Identify which cell holds the provided text, then report its (X, Y) central coordinate. 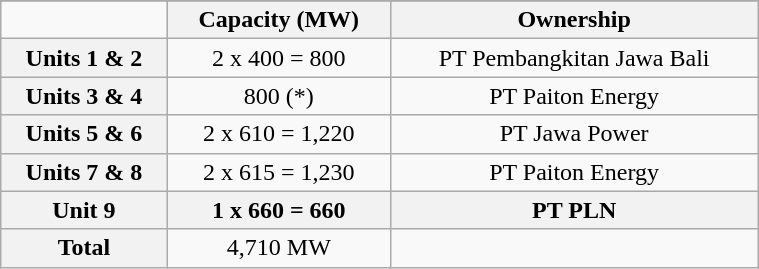
Unit 9 (84, 210)
PT Jawa Power (574, 134)
PT Pembangkitan Jawa Bali (574, 58)
Units 7 & 8 (84, 172)
2 x 615 = 1,230 (279, 172)
Units 5 & 6 (84, 134)
Ownership (574, 20)
Capacity (MW) (279, 20)
Units 1 & 2 (84, 58)
Units 3 & 4 (84, 96)
2 x 400 = 800 (279, 58)
Total (84, 248)
4,710 MW (279, 248)
PT PLN (574, 210)
800 (*) (279, 96)
1 x 660 = 660 (279, 210)
2 x 610 = 1,220 (279, 134)
